Pinpoint the cell where the given text exists, returning its [X, Y] midpoint coordinate. 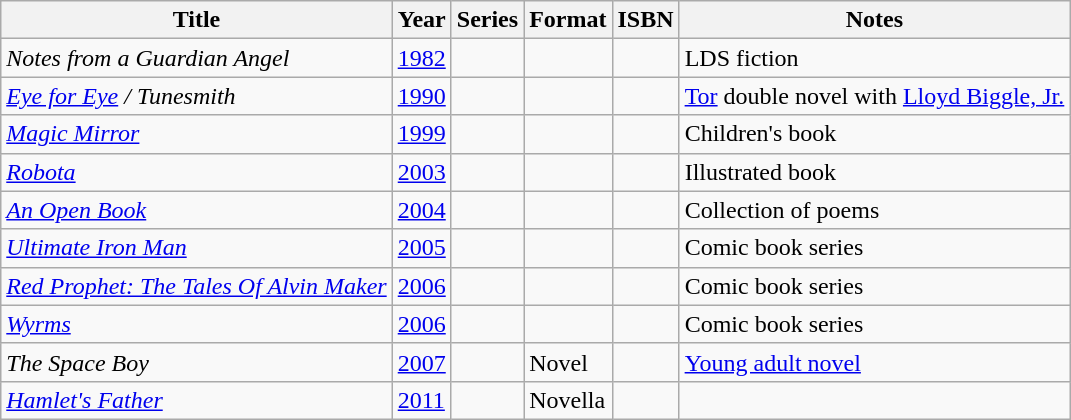
2004 [422, 210]
Hamlet's Father [196, 400]
Illustrated book [874, 172]
2011 [422, 400]
Robota [196, 172]
Children's book [874, 134]
Notes [874, 20]
Young adult novel [874, 362]
Format [568, 20]
Wyrms [196, 324]
Year [422, 20]
2007 [422, 362]
Novella [568, 400]
ISBN [646, 20]
An Open Book [196, 210]
2003 [422, 172]
1990 [422, 96]
Magic Mirror [196, 134]
Ultimate Iron Man [196, 248]
LDS fiction [874, 58]
Series [487, 20]
Red Prophet: The Tales Of Alvin Maker [196, 286]
Title [196, 20]
1999 [422, 134]
The Space Boy [196, 362]
Eye for Eye / Tunesmith [196, 96]
Notes from a Guardian Angel [196, 58]
Novel [568, 362]
2005 [422, 248]
1982 [422, 58]
Tor double novel with Lloyd Biggle, Jr. [874, 96]
Collection of poems [874, 210]
